From the cell containing the given text, extract its center point as [x, y] coordinate. 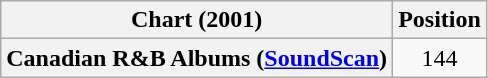
Position [440, 20]
Chart (2001) [197, 20]
Canadian R&B Albums (SoundScan) [197, 58]
144 [440, 58]
